Return (X, Y) of the center of cell containing provided text 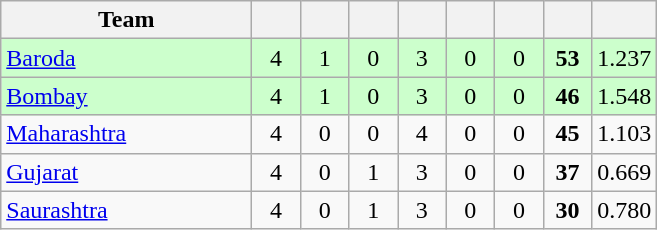
Saurashtra (126, 210)
Bombay (126, 96)
1.103 (624, 134)
0.780 (624, 210)
37 (568, 172)
53 (568, 58)
45 (568, 134)
46 (568, 96)
30 (568, 210)
Gujarat (126, 172)
Maharashtra (126, 134)
0.669 (624, 172)
Team (126, 20)
1.237 (624, 58)
1.548 (624, 96)
Baroda (126, 58)
